Capture the cell that displays the provided text and extract its (X, Y) central coordinate. 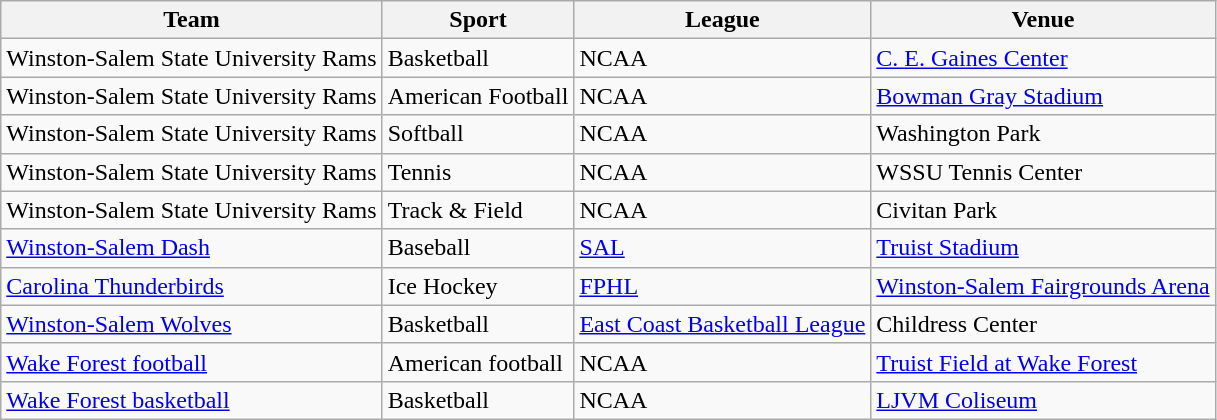
Track & Field (478, 210)
Childress Center (1043, 324)
SAL (722, 248)
League (722, 20)
American football (478, 362)
Sport (478, 20)
East Coast Basketball League (722, 324)
Wake Forest basketball (192, 400)
Baseball (478, 248)
Softball (478, 134)
C. E. Gaines Center (1043, 58)
Venue (1043, 20)
Winston-Salem Wolves (192, 324)
Wake Forest football (192, 362)
Team (192, 20)
FPHL (722, 286)
LJVM Coliseum (1043, 400)
Washington Park (1043, 134)
Tennis (478, 172)
Winston-Salem Fairgrounds Arena (1043, 286)
American Football (478, 96)
Winston-Salem Dash (192, 248)
Bowman Gray Stadium (1043, 96)
WSSU Tennis Center (1043, 172)
Civitan Park (1043, 210)
Truist Stadium (1043, 248)
Truist Field at Wake Forest (1043, 362)
Ice Hockey (478, 286)
Carolina Thunderbirds (192, 286)
